Detect which cell encompasses the target text, then output its (x, y) center coordinate. 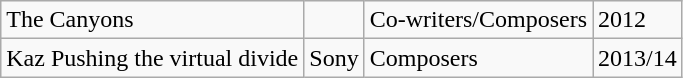
Composers (478, 58)
Sony (334, 58)
Co-writers/Composers (478, 20)
Kaz Pushing the virtual divide (152, 58)
The Canyons (152, 20)
2012 (638, 20)
2013/14 (638, 58)
